Return the (X, Y) coordinate for the center point of the cell that contains the specified text.  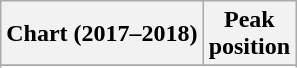
Chart (2017–2018) (102, 34)
Peak position (249, 34)
